For the text-containing cell, return its midpoint in (x, y) coordinate format. 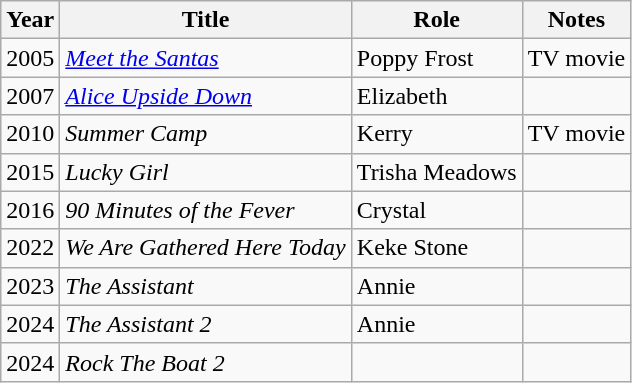
Trisha Meadows (436, 172)
Title (206, 20)
2022 (30, 248)
2005 (30, 58)
Poppy Frost (436, 58)
2023 (30, 286)
The Assistant (206, 286)
Notes (576, 20)
2010 (30, 134)
90 Minutes of the Fever (206, 210)
Summer Camp (206, 134)
Lucky Girl (206, 172)
The Assistant 2 (206, 324)
Rock The Boat 2 (206, 362)
Meet the Santas (206, 58)
2007 (30, 96)
2016 (30, 210)
Elizabeth (436, 96)
Kerry (436, 134)
2015 (30, 172)
Alice Upside Down (206, 96)
Year (30, 20)
We Are Gathered Here Today (206, 248)
Crystal (436, 210)
Role (436, 20)
Keke Stone (436, 248)
